For the text-containing cell, return its midpoint in [X, Y] coordinate format. 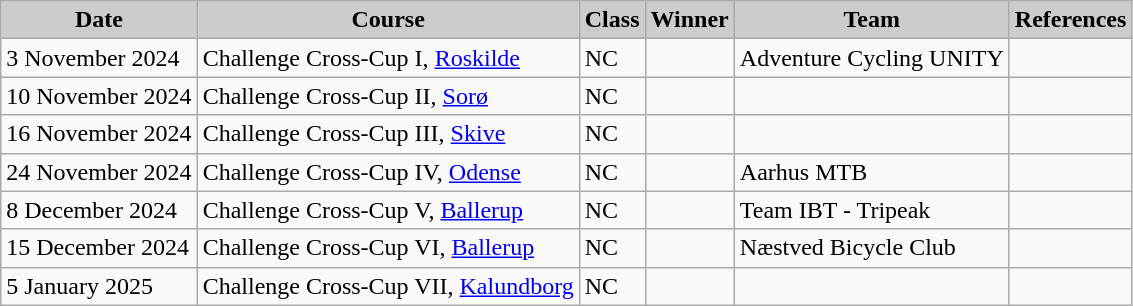
Challenge Cross-Cup V, Ballerup [388, 210]
Team IBT - Tripeak [872, 210]
Class [612, 20]
Team [872, 20]
Challenge Cross-Cup I, Roskilde [388, 58]
Date [99, 20]
References [1070, 20]
Næstved Bicycle Club [872, 248]
10 November 2024 [99, 96]
15 December 2024 [99, 248]
Challenge Cross-Cup III, Skive [388, 134]
Course [388, 20]
Winner [690, 20]
24 November 2024 [99, 172]
Adventure Cycling UNITY [872, 58]
Challenge Cross-Cup VI, Ballerup [388, 248]
Challenge Cross-Cup VII, Kalundborg [388, 286]
Aarhus MTB [872, 172]
Challenge Cross-Cup IV, Odense [388, 172]
5 January 2025 [99, 286]
Challenge Cross-Cup II, Sorø [388, 96]
8 December 2024 [99, 210]
3 November 2024 [99, 58]
16 November 2024 [99, 134]
